From the cell containing the given text, extract its center point as (x, y) coordinate. 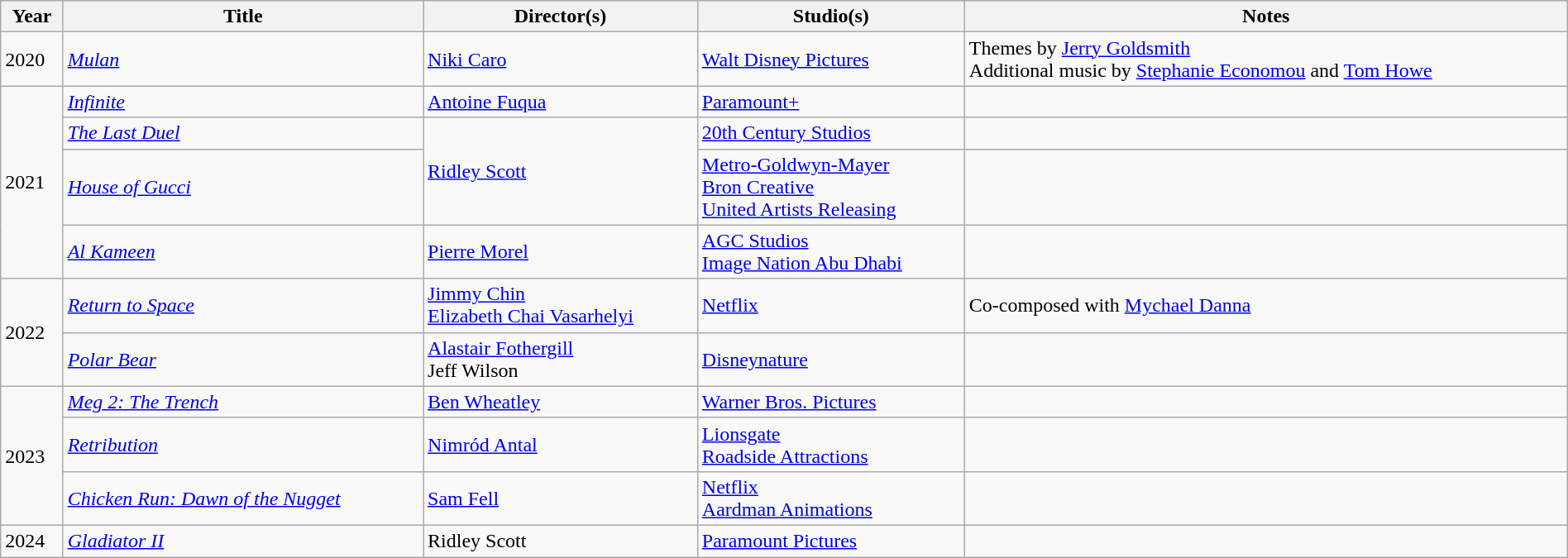
Director(s) (561, 17)
Sam Fell (561, 498)
Pierre Morel (561, 251)
Meg 2: The Trench (243, 402)
20th Century Studios (830, 133)
NetflixAardman Animations (830, 498)
2020 (31, 60)
Jimmy ChinElizabeth Chai Vasarhelyi (561, 306)
Metro-Goldwyn-MayerBron CreativeUnited Artists Releasing (830, 187)
Notes (1265, 17)
2021 (31, 182)
Paramount Pictures (830, 541)
Co-composed with Mychael Danna (1265, 306)
Gladiator II (243, 541)
Return to Space (243, 306)
Alastair FothergillJeff Wilson (561, 359)
2024 (31, 541)
Mulan (243, 60)
Chicken Run: Dawn of the Nugget (243, 498)
AGC StudiosImage Nation Abu Dhabi (830, 251)
Netflix (830, 306)
Walt Disney Pictures (830, 60)
Polar Bear (243, 359)
Lionsgate Roadside Attractions (830, 445)
Ben Wheatley (561, 402)
Themes by Jerry GoldsmithAdditional music by Stephanie Economou and Tom Howe (1265, 60)
2023 (31, 455)
Antoine Fuqua (561, 102)
Niki Caro (561, 60)
Studio(s) (830, 17)
Warner Bros. Pictures (830, 402)
Retribution (243, 445)
Paramount+ (830, 102)
Infinite (243, 102)
Title (243, 17)
Nimród Antal (561, 445)
2022 (31, 332)
Disneynature (830, 359)
House of Gucci (243, 187)
Year (31, 17)
The Last Duel (243, 133)
Al Kameen (243, 251)
